Scan for the cell matching the given text and deliver its (X, Y) coordinate at center. 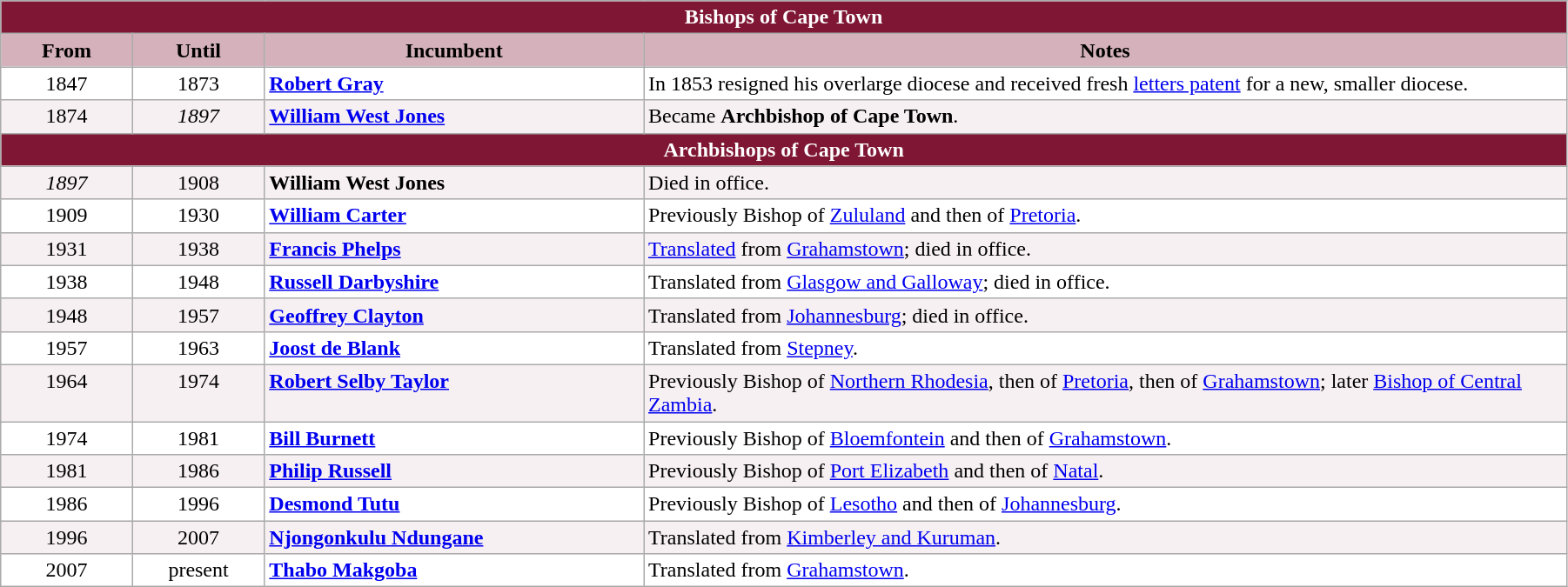
Became Archbishop of Cape Town. (1105, 117)
Translated from Glasgow and Galloway; died in office. (1105, 282)
1930 (198, 216)
Joost de Blank (454, 348)
Translated from Grahamstown. (1105, 570)
present (198, 570)
Thabo Makgoba (454, 570)
Desmond Tutu (454, 504)
From (67, 50)
Previously Bishop of Port Elizabeth and then of Natal. (1105, 471)
Njongonkulu Ndungane (454, 537)
1908 (198, 183)
Bishops of Cape Town (784, 17)
Died in office. (1105, 183)
1874 (67, 117)
Philip Russell (454, 471)
Robert Selby Taylor (454, 393)
Notes (1105, 50)
Russell Darbyshire (454, 282)
William Carter (454, 216)
1873 (198, 83)
Previously Bishop of Lesotho and then of Johannesburg. (1105, 504)
Translated from Johannesburg; died in office. (1105, 315)
Geoffrey Clayton (454, 315)
Translated from Stepney. (1105, 348)
Bill Burnett (454, 437)
1847 (67, 83)
1931 (67, 249)
Previously Bishop of Zululand and then of Pretoria. (1105, 216)
Previously Bishop of Bloemfontein and then of Grahamstown. (1105, 437)
Incumbent (454, 50)
Previously Bishop of Northern Rhodesia, then of Pretoria, then of Grahamstown; later Bishop of Central Zambia. (1105, 393)
1964 (67, 393)
1909 (67, 216)
1963 (198, 348)
Until (198, 50)
Translated from Grahamstown; died in office. (1105, 249)
Robert Gray (454, 83)
In 1853 resigned his overlarge diocese and received fresh letters patent for a new, smaller diocese. (1105, 83)
Archbishops of Cape Town (784, 150)
Francis Phelps (454, 249)
Translated from Kimberley and Kuruman. (1105, 537)
